Scan for the cell matching the given text and deliver its (x, y) coordinate at center. 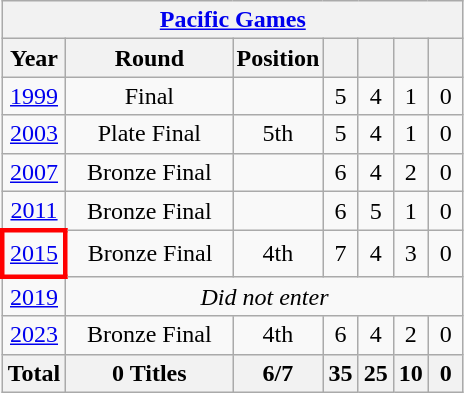
0 Titles (150, 373)
2003 (34, 134)
2007 (34, 172)
1999 (34, 96)
Did not enter (265, 297)
Total (34, 373)
2023 (34, 335)
5th (278, 134)
Plate Final (150, 134)
2019 (34, 297)
3 (410, 254)
10 (410, 373)
2011 (34, 211)
25 (376, 373)
Position (278, 58)
Round (150, 58)
2015 (34, 254)
Pacific Games (232, 20)
6/7 (278, 373)
35 (340, 373)
Year (34, 58)
7 (340, 254)
Final (150, 96)
